From the cell containing the given text, extract its center point as [x, y] coordinate. 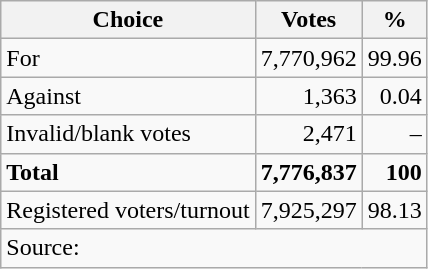
7,925,297 [308, 210]
7,770,962 [308, 58]
For [128, 58]
Registered voters/turnout [128, 210]
– [394, 134]
0.04 [394, 96]
100 [394, 172]
99.96 [394, 58]
98.13 [394, 210]
Against [128, 96]
Votes [308, 20]
% [394, 20]
Total [128, 172]
2,471 [308, 134]
Choice [128, 20]
Source: [214, 248]
1,363 [308, 96]
7,776,837 [308, 172]
Invalid/blank votes [128, 134]
